Find where the given text appears and provide that cell's center as (x, y) coordinate. 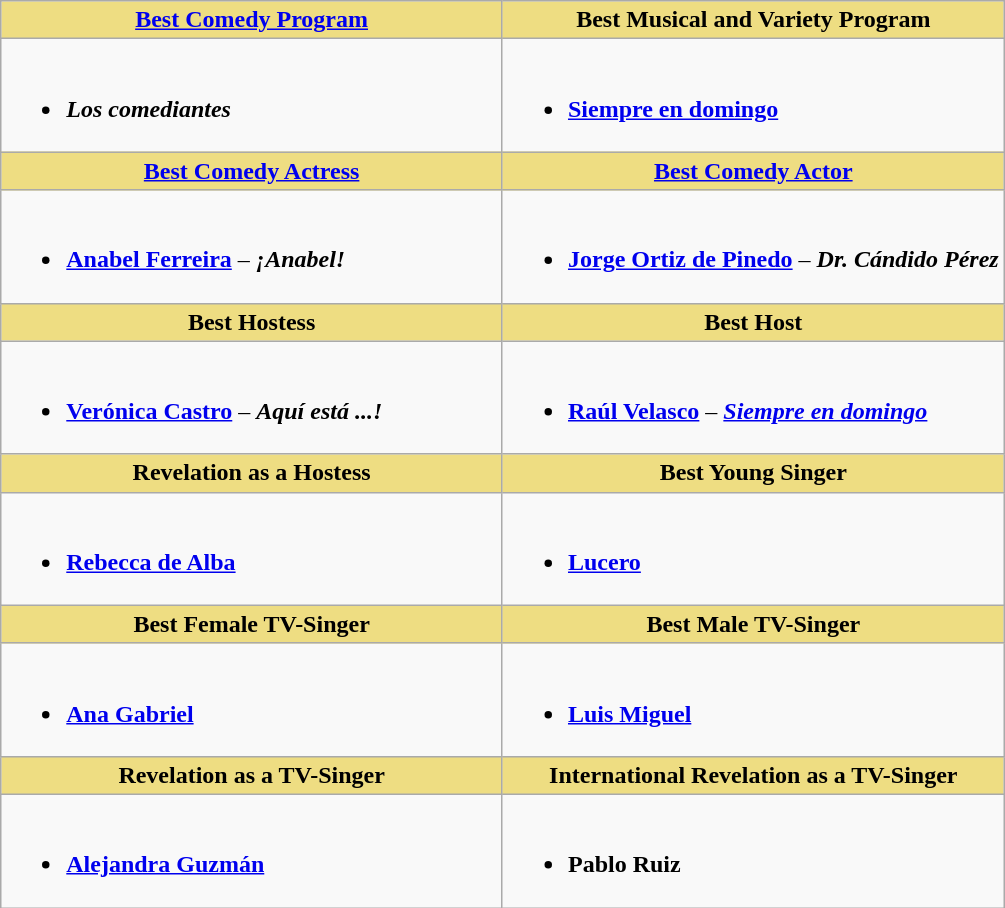
Revelation as a TV-Singer (252, 775)
Best Young Singer (753, 473)
Best Hostess (252, 322)
Verónica Castro – Aquí está ...! (252, 398)
Best Comedy Actor (753, 171)
Luis Miguel (753, 700)
International Revelation as a TV-Singer (753, 775)
Rebecca de Alba (252, 548)
Alejandra Guzmán (252, 850)
Lucero (753, 548)
Anabel Ferreira – ¡Anabel! (252, 246)
Best Musical and Variety Program (753, 20)
Best Host (753, 322)
Best Female TV-Singer (252, 624)
Los comediantes (252, 96)
Pablo Ruiz (753, 850)
Siempre en domingo (753, 96)
Jorge Ortiz de Pinedo – Dr. Cándido Pérez (753, 246)
Revelation as a Hostess (252, 473)
Best Male TV-Singer (753, 624)
Best Comedy Program (252, 20)
Ana Gabriel (252, 700)
Raúl Velasco – Siempre en domingo (753, 398)
Best Comedy Actress (252, 171)
